Identify which cell holds the provided text, then report its (X, Y) central coordinate. 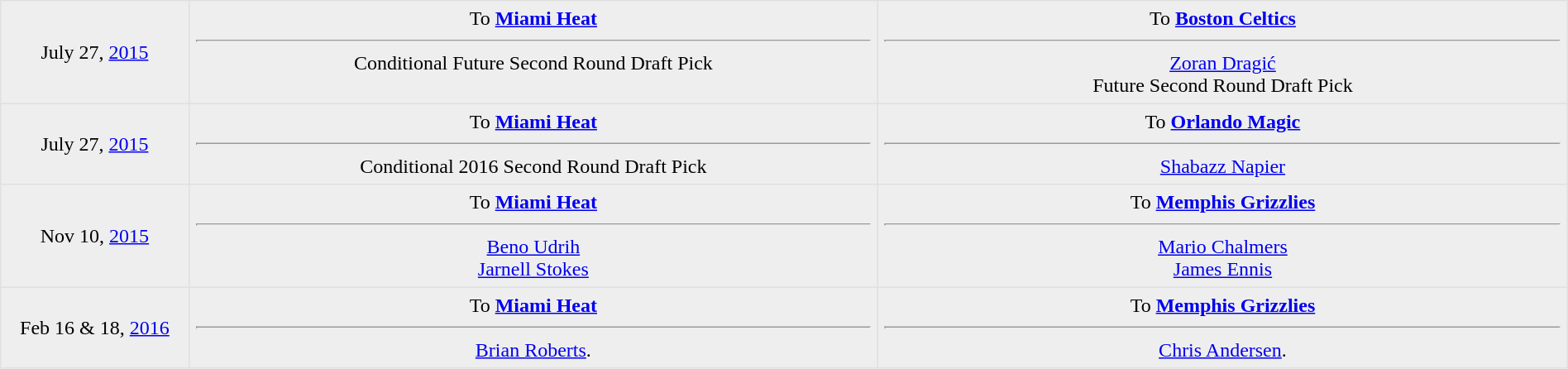
To Boston CelticsZoran DragićFuture Second Round Draft Pick (1223, 52)
Nov 10, 2015 (94, 236)
To Memphis GrizzliesChris Andersen. (1223, 328)
To Miami HeatConditional 2016 Second Round Draft Pick (533, 144)
To Miami HeatBeno UdrihJarnell Stokes (533, 236)
To Orlando MagicShabazz Napier (1223, 144)
To Miami HeatConditional Future Second Round Draft Pick (533, 52)
To Memphis GrizzliesMario ChalmersJames Ennis (1223, 236)
To Miami HeatBrian Roberts. (533, 328)
Feb 16 & 18, 2016 (94, 328)
